Find where the given text appears and provide that cell's center as (X, Y) coordinate. 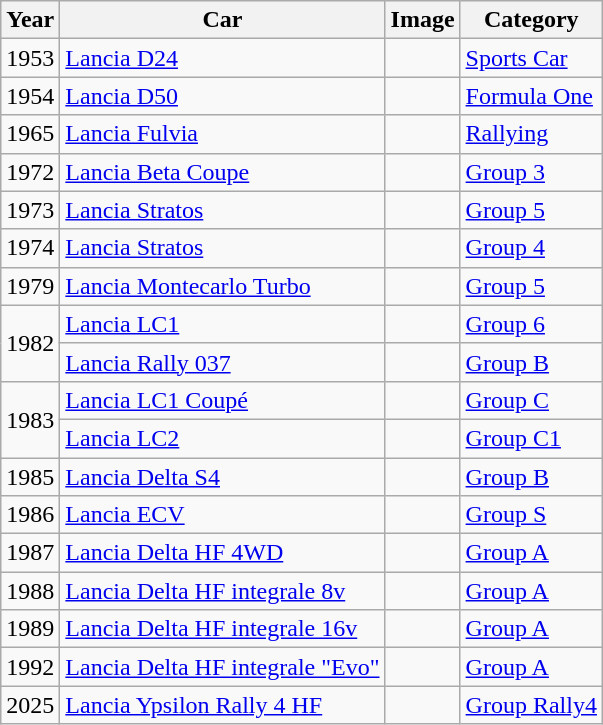
Group 6 (531, 324)
1987 (30, 553)
Lancia D24 (222, 58)
1982 (30, 343)
Lancia Rally 037 (222, 362)
Lancia Delta HF integrale "Evo" (222, 667)
1989 (30, 629)
1953 (30, 58)
1992 (30, 667)
Group C (531, 400)
Lancia D50 (222, 96)
Rallying (531, 134)
1954 (30, 96)
1965 (30, 134)
1986 (30, 515)
Group 4 (531, 248)
Lancia LC2 (222, 438)
Lancia Beta Coupe (222, 172)
Category (531, 20)
Group 3 (531, 172)
1972 (30, 172)
Sports Car (531, 58)
Image (422, 20)
1974 (30, 248)
1985 (30, 477)
Group S (531, 515)
Lancia Ypsilon Rally 4 HF (222, 705)
Group C1 (531, 438)
Lancia Delta HF integrale 8v (222, 591)
Formula One (531, 96)
1979 (30, 286)
Lancia Delta HF 4WD (222, 553)
Group Rally4 (531, 705)
1988 (30, 591)
Car (222, 20)
Lancia LC1 Coupé (222, 400)
Lancia ECV (222, 515)
1973 (30, 210)
1983 (30, 419)
2025 (30, 705)
Lancia Fulvia (222, 134)
Lancia Delta S4 (222, 477)
Year (30, 20)
Lancia LC1 (222, 324)
Lancia Delta HF integrale 16v (222, 629)
Lancia Montecarlo Turbo (222, 286)
